Locate the cell with the specified text and output its [X, Y] center coordinate. 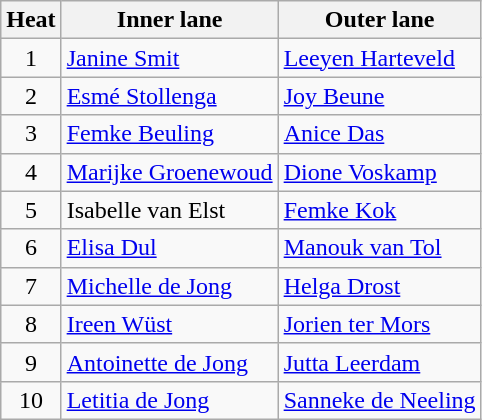
Elisa Dul [170, 248]
6 [31, 248]
Femke Beuling [170, 134]
Isabelle van Elst [170, 210]
Letitia de Jong [170, 400]
Inner lane [170, 20]
Heat [31, 20]
Janine Smit [170, 58]
3 [31, 134]
Joy Beune [380, 96]
Femke Kok [380, 210]
8 [31, 324]
Antoinette de Jong [170, 362]
4 [31, 172]
1 [31, 58]
10 [31, 400]
Jutta Leerdam [380, 362]
Esmé Stollenga [170, 96]
Anice Das [380, 134]
Marijke Groenewoud [170, 172]
Manouk van Tol [380, 248]
Helga Drost [380, 286]
5 [31, 210]
Michelle de Jong [170, 286]
Ireen Wüst [170, 324]
9 [31, 362]
7 [31, 286]
Sanneke de Neeling [380, 400]
Outer lane [380, 20]
Dione Voskamp [380, 172]
2 [31, 96]
Leeyen Harteveld [380, 58]
Jorien ter Mors [380, 324]
